Provide the [X, Y] coordinate of the cell's center where the given text is located.  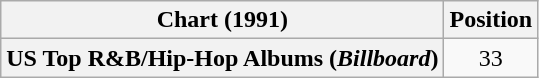
33 [491, 58]
US Top R&B/Hip-Hop Albums (Billboard) [222, 58]
Position [491, 20]
Chart (1991) [222, 20]
